Scan for the cell matching the given text and deliver its [x, y] coordinate at center. 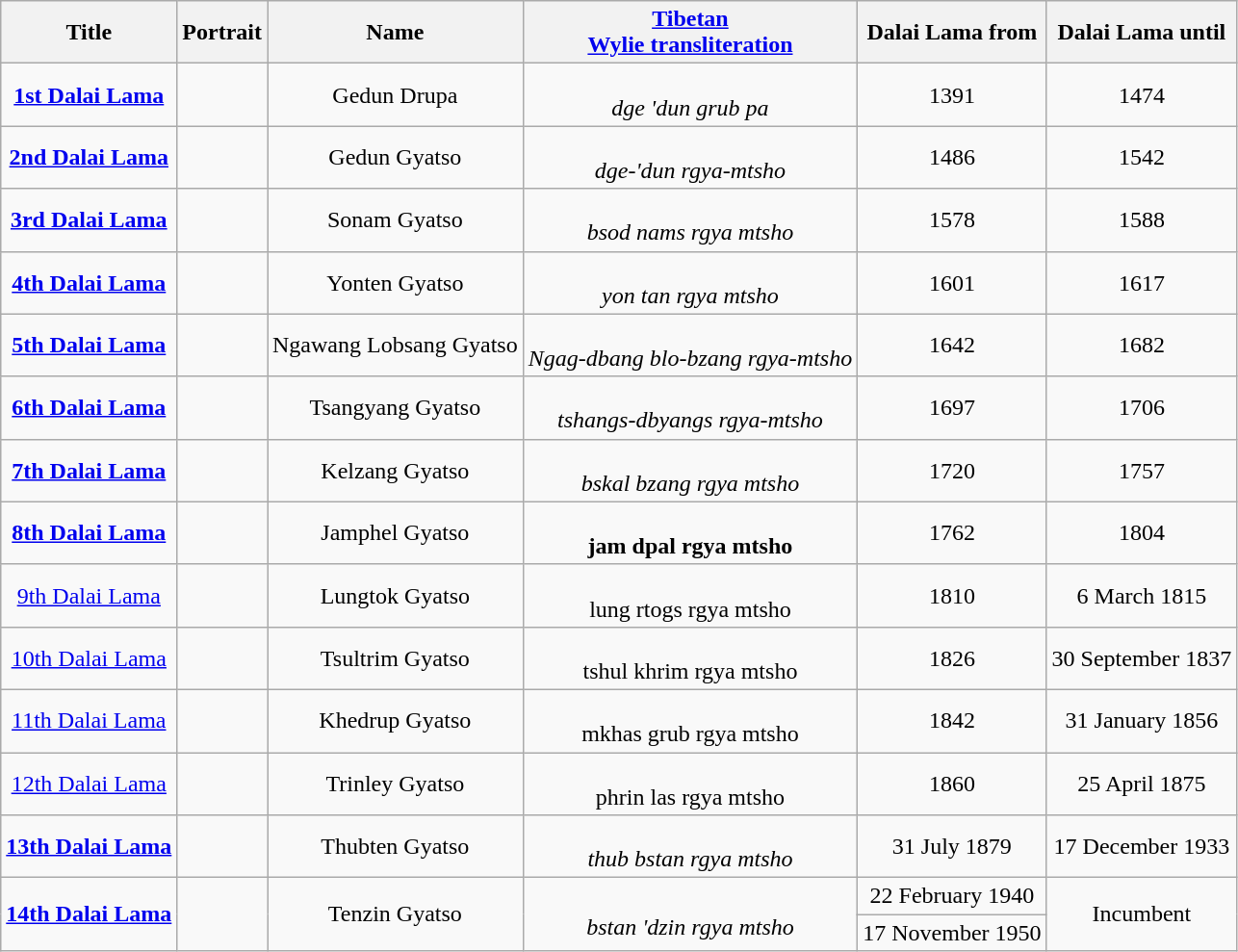
bskal bzang rgya mtsho [690, 470]
1860 [952, 784]
25 April 1875 [1142, 784]
thub bstan rgya mtsho [690, 847]
Yonten Gyatso [396, 283]
1706 [1142, 408]
Incumbent [1142, 914]
Ngawang Lobsang Gyatso [396, 345]
31 July 1879 [952, 847]
4th Dalai Lama [89, 283]
dge-'dun rgya-mtsho [690, 158]
10th Dalai Lama [89, 658]
13th Dalai Lama [89, 847]
Dalai Lama from [952, 33]
1826 [952, 658]
30 September 1837 [1142, 658]
1st Dalai Lama [89, 94]
17 December 1933 [1142, 847]
dge 'dun grub pa [690, 94]
1762 [952, 533]
5th Dalai Lama [89, 345]
Trinley Gyatso [396, 784]
1720 [952, 470]
Tsultrim Gyatso [396, 658]
1486 [952, 158]
TibetanWylie transliteration [690, 33]
1391 [952, 94]
jam dpal rgya mtsho [690, 533]
1578 [952, 219]
bstan 'dzin rgya mtsho [690, 914]
1810 [952, 595]
1642 [952, 345]
6 March 1815 [1142, 595]
Ngag-dbang blo-bzang rgya-mtsho [690, 345]
17 November 1950 [952, 933]
Thubten Gyatso [396, 847]
yon tan rgya mtsho [690, 283]
Kelzang Gyatso [396, 470]
Portrait [222, 33]
1697 [952, 408]
11th Dalai Lama [89, 720]
Gedun Gyatso [396, 158]
Lungtok Gyatso [396, 595]
7th Dalai Lama [89, 470]
12th Dalai Lama [89, 784]
14th Dalai Lama [89, 914]
lung rtogs rgya mtsho [690, 595]
Dalai Lama until [1142, 33]
31 January 1856 [1142, 720]
1804 [1142, 533]
1588 [1142, 219]
6th Dalai Lama [89, 408]
1617 [1142, 283]
Tenzin Gyatso [396, 914]
Title [89, 33]
mkhas grub rgya mtsho [690, 720]
3rd Dalai Lama [89, 219]
bsod nams rgya mtsho [690, 219]
Gedun Drupa [396, 94]
1601 [952, 283]
9th Dalai Lama [89, 595]
phrin las rgya mtsho [690, 784]
1757 [1142, 470]
1842 [952, 720]
1682 [1142, 345]
Sonam Gyatso [396, 219]
8th Dalai Lama [89, 533]
tshangs-dbyangs rgya-mtsho [690, 408]
2nd Dalai Lama [89, 158]
Name [396, 33]
Tsangyang Gyatso [396, 408]
Khedrup Gyatso [396, 720]
Jamphel Gyatso [396, 533]
1542 [1142, 158]
tshul khrim rgya mtsho [690, 658]
1474 [1142, 94]
22 February 1940 [952, 896]
